Detect which cell encompasses the target text, then output its (X, Y) center coordinate. 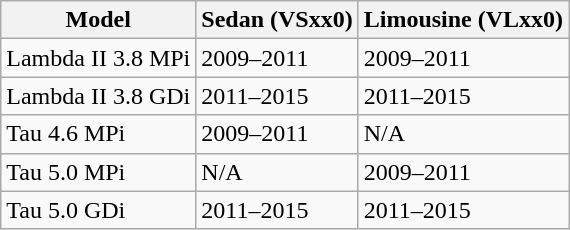
Lambda II 3.8 GDi (98, 96)
Tau 5.0 MPi (98, 172)
Model (98, 20)
Limousine (VLxx0) (463, 20)
Tau 4.6 MPi (98, 134)
Sedan (VSxx0) (277, 20)
Lambda II 3.8 MPi (98, 58)
Tau 5.0 GDi (98, 210)
